Scan for the cell matching the given text and deliver its (x, y) coordinate at center. 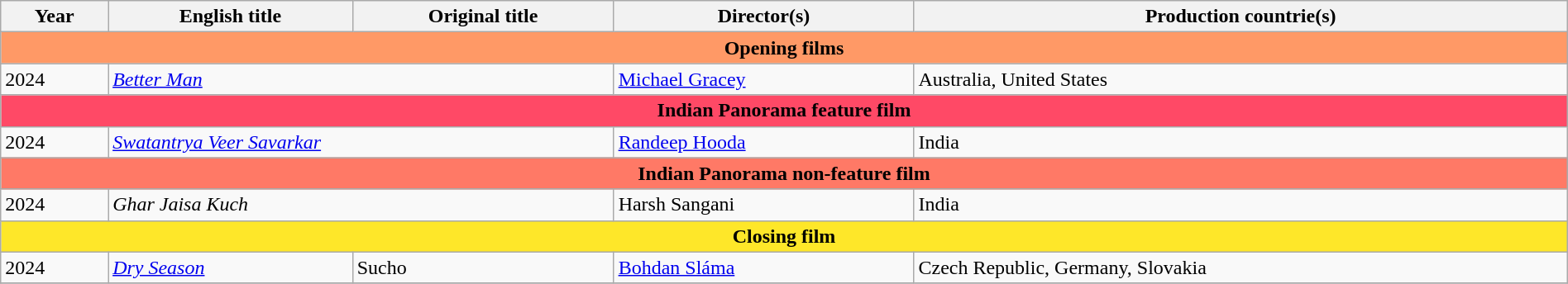
Michael Gracey (764, 79)
English title (231, 17)
Swatantrya Veer Savarkar (361, 142)
Indian Panorama feature film (784, 111)
Year (55, 17)
Original title (483, 17)
Better Man (361, 79)
Ghar Jaisa Kuch (361, 205)
Czech Republic, Germany, Slovakia (1241, 267)
Australia, United States (1241, 79)
Director(s) (764, 17)
Production countrie(s) (1241, 17)
Sucho (483, 267)
Harsh Sangani (764, 205)
Closing film (784, 236)
Indian Panorama non-feature film (784, 173)
Bohdan Sláma (764, 267)
Dry Season (231, 267)
Opening films (784, 48)
Randeep Hooda (764, 142)
